Scan for the cell matching the given text and deliver its (X, Y) coordinate at center. 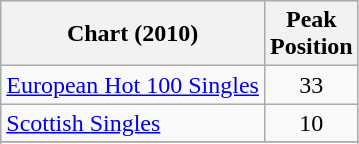
10 (311, 123)
33 (311, 85)
Chart (2010) (133, 34)
PeakPosition (311, 34)
European Hot 100 Singles (133, 85)
Scottish Singles (133, 123)
